Return (x, y) of the center of cell containing provided text 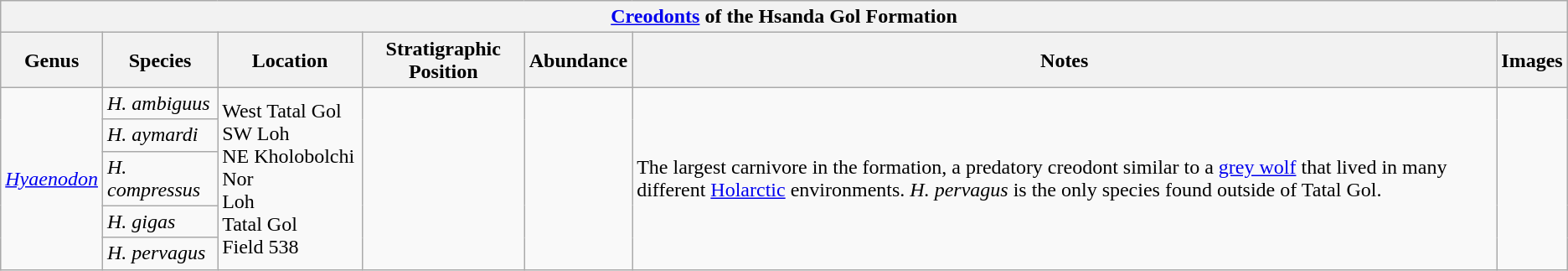
H. ambiguus (159, 103)
Images (1532, 60)
Creodonts of the Hsanda Gol Formation (784, 17)
H. gigas (159, 221)
Abundance (578, 60)
West Tatal GolSW LohNE Kholobolchi NorLohTatal GolField 538 (290, 178)
Species (159, 60)
H. aymardi (159, 135)
Hyaenodon (52, 178)
Notes (1065, 60)
H. pervagus (159, 253)
Location (290, 60)
H. compressus (159, 178)
Stratigraphic Position (443, 60)
Genus (52, 60)
